For the text-containing cell, return its midpoint in (x, y) coordinate format. 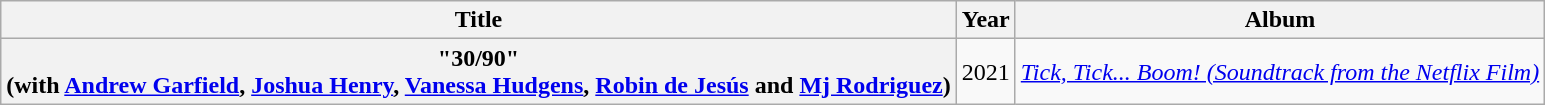
Album (1280, 20)
Title (478, 20)
2021 (986, 72)
Tick, Tick... Boom! (Soundtrack from the Netflix Film) (1280, 72)
"30/90"(with Andrew Garfield, Joshua Henry, Vanessa Hudgens, Robin de Jesús and Mj Rodriguez) (478, 72)
Year (986, 20)
